From the cell containing the given text, extract its center point as [X, Y] coordinate. 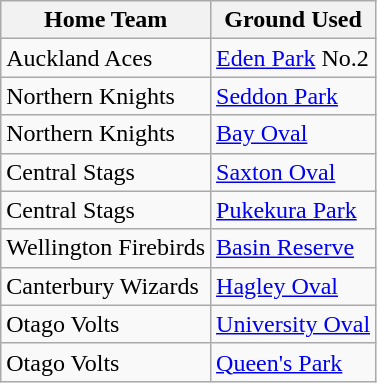
Basin Reserve [294, 248]
Home Team [106, 20]
Pukekura Park [294, 210]
Wellington Firebirds [106, 248]
Saxton Oval [294, 172]
Eden Park No.2 [294, 58]
Ground Used [294, 20]
Auckland Aces [106, 58]
Canterbury Wizards [106, 286]
University Oval [294, 324]
Seddon Park [294, 96]
Hagley Oval [294, 286]
Bay Oval [294, 134]
Queen's Park [294, 362]
